Scan for the cell matching the given text and deliver its [X, Y] coordinate at center. 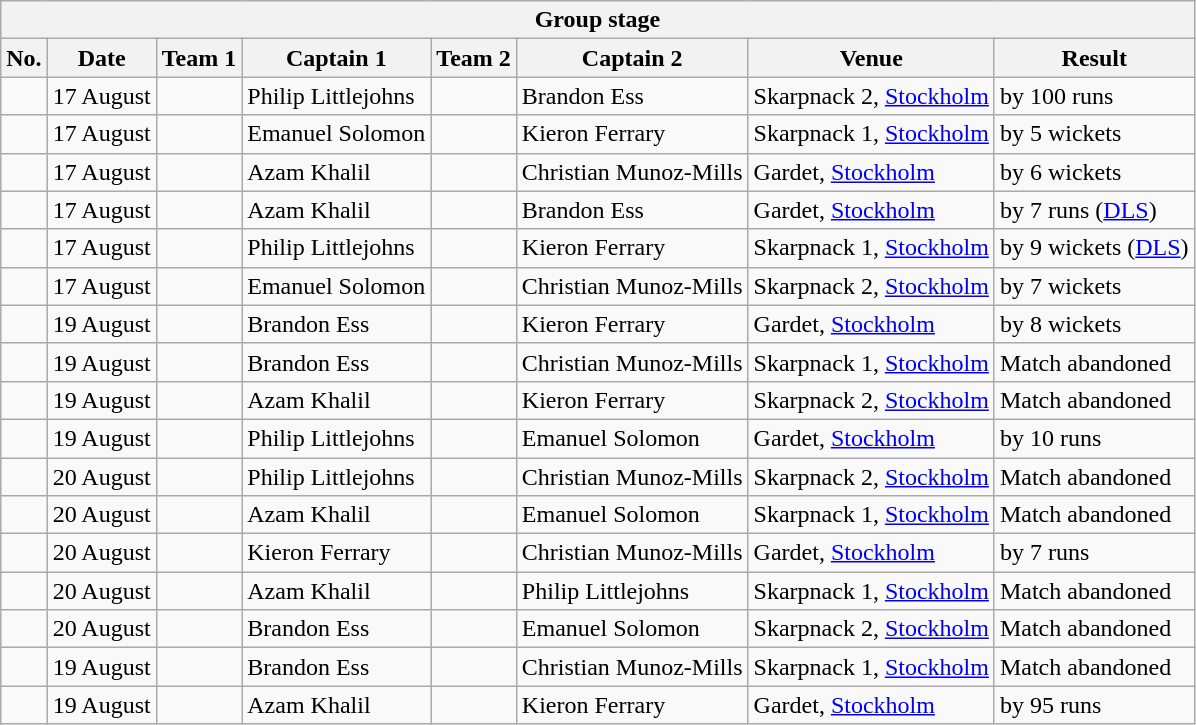
Venue [871, 58]
Date [102, 58]
by 7 wickets [1094, 286]
by 7 runs (DLS) [1094, 210]
Team 2 [474, 58]
by 100 runs [1094, 96]
by 8 wickets [1094, 324]
by 7 runs [1094, 553]
Captain 2 [632, 58]
Captain 1 [336, 58]
Team 1 [199, 58]
Group stage [598, 20]
No. [24, 58]
Result [1094, 58]
by 10 runs [1094, 438]
by 9 wickets (DLS) [1094, 248]
by 6 wickets [1094, 172]
by 5 wickets [1094, 134]
by 95 runs [1094, 705]
